Find where the given text appears and provide that cell's center as [x, y] coordinate. 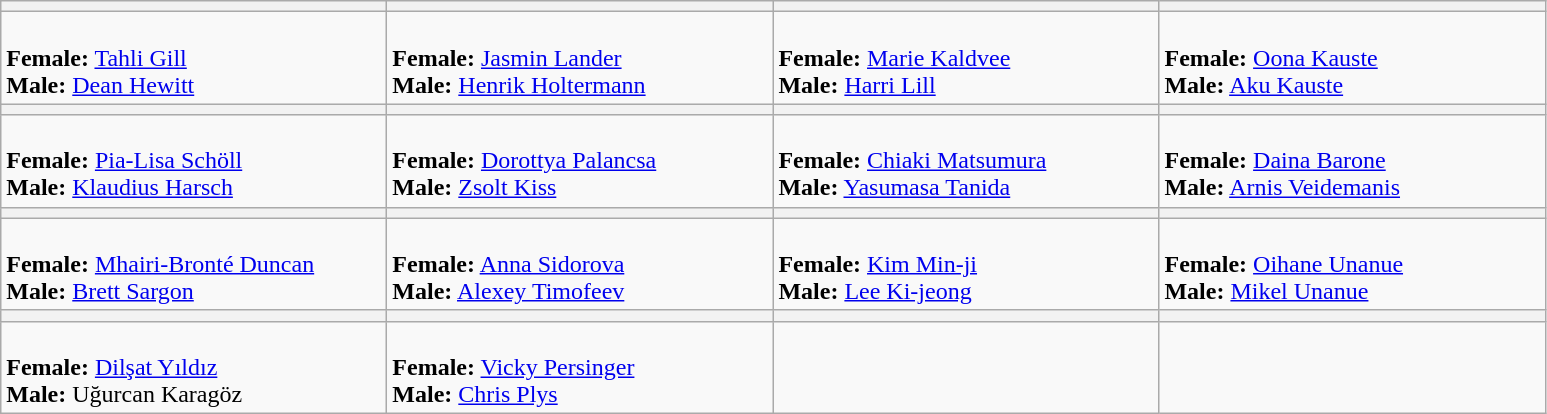
Female: Dorottya Palancsa Male: Zsolt Kiss [580, 161]
Female: Kim Min-ji Male: Lee Ki-jeong [966, 264]
Female: Dilşat Yıldız Male: Uğurcan Karagöz [194, 367]
Female: Mhairi-Bronté Duncan Male: Brett Sargon [194, 264]
Female: Tahli Gill Male: Dean Hewitt [194, 58]
Female: Vicky Persinger Male: Chris Plys [580, 367]
Female: Chiaki Matsumura Male: Yasumasa Tanida [966, 161]
Female: Marie Kaldvee Male: Harri Lill [966, 58]
Female: Anna Sidorova Male: Alexey Timofeev [580, 264]
Female: Oihane Unanue Male: Mikel Unanue [1352, 264]
Female: Oona Kauste Male: Aku Kauste [1352, 58]
Female: Jasmin Lander Male: Henrik Holtermann [580, 58]
Female: Daina Barone Male: Arnis Veidemanis [1352, 161]
Female: Pia-Lisa Schöll Male: Klaudius Harsch [194, 161]
